Scan for the cell matching the given text and deliver its (X, Y) coordinate at center. 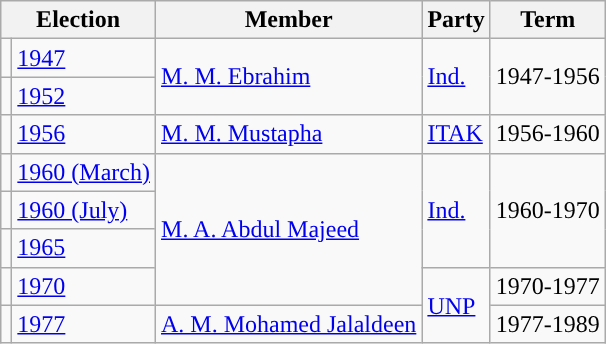
Party (456, 20)
1952 (84, 96)
1956-1960 (548, 134)
1956 (84, 134)
1960-1970 (548, 210)
Election (78, 20)
Member (289, 20)
A. M. Mohamed Jalaldeen (289, 324)
M. M. Ebrahim (289, 77)
1977-1989 (548, 324)
1947 (84, 58)
1970 (84, 286)
UNP (456, 305)
M. A. Abdul Majeed (289, 229)
1965 (84, 248)
Term (548, 20)
1947-1956 (548, 77)
M. M. Mustapha (289, 134)
ITAK (456, 134)
1960 (July) (84, 210)
1960 (March) (84, 172)
1970-1977 (548, 286)
1977 (84, 324)
